Pinpoint the cell where the given text exists, returning its (x, y) midpoint coordinate. 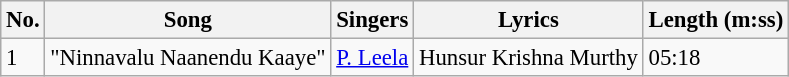
Length (m:ss) (716, 20)
Lyrics (529, 20)
"Ninnavalu Naanendu Kaaye" (188, 58)
P. Leela (372, 58)
Hunsur Krishna Murthy (529, 58)
Singers (372, 20)
No. (23, 20)
Song (188, 20)
1 (23, 58)
05:18 (716, 58)
